Identify which cell holds the provided text, then report its [X, Y] central coordinate. 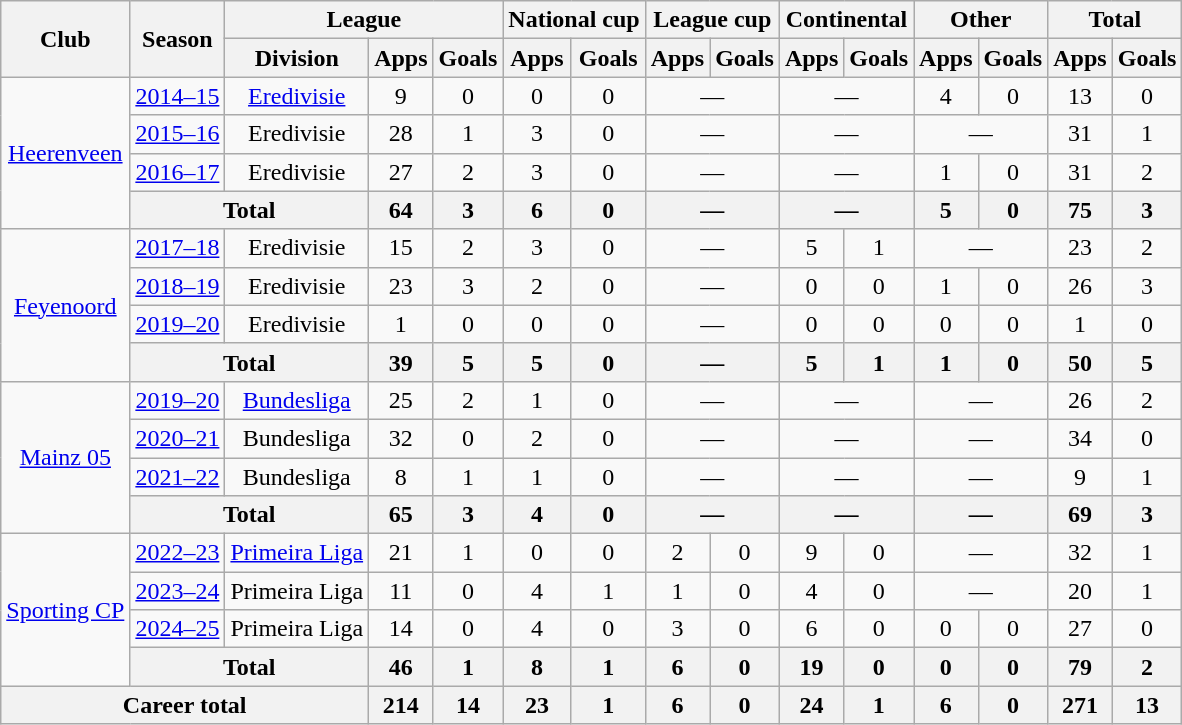
2016–17 [178, 172]
2017–18 [178, 248]
Division [297, 58]
Feyenoord [66, 305]
15 [401, 248]
2022–23 [178, 553]
2015–16 [178, 134]
League [364, 20]
League cup [712, 20]
25 [401, 400]
39 [401, 362]
Other [981, 20]
24 [811, 705]
Career total [185, 705]
75 [1080, 210]
Heerenveen [66, 153]
Sporting CP [66, 610]
28 [401, 134]
64 [401, 210]
2018–19 [178, 286]
21 [401, 553]
2020–21 [178, 438]
Season [178, 39]
Mainz 05 [66, 457]
214 [401, 705]
2023–24 [178, 591]
46 [401, 667]
2024–25 [178, 629]
65 [401, 515]
271 [1080, 705]
National cup [574, 20]
34 [1080, 438]
Club [66, 39]
20 [1080, 591]
11 [401, 591]
69 [1080, 515]
50 [1080, 362]
Continental [846, 20]
2014–15 [178, 96]
79 [1080, 667]
2021–22 [178, 477]
19 [811, 667]
